Capture the cell that displays the provided text and extract its (X, Y) central coordinate. 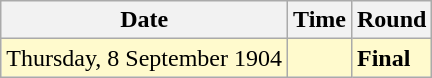
Final (391, 58)
Time (320, 20)
Round (391, 20)
Thursday, 8 September 1904 (144, 58)
Date (144, 20)
